For the text-containing cell, return its midpoint in (X, Y) coordinate format. 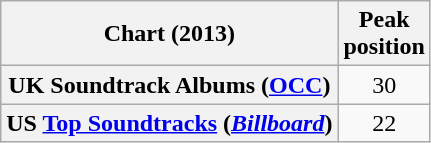
22 (384, 123)
30 (384, 85)
UK Soundtrack Albums (OCC) (170, 85)
Chart (2013) (170, 34)
Peakposition (384, 34)
US Top Soundtracks (Billboard) (170, 123)
